Search for the cell housing the specified text and yield its [X, Y] center coordinate. 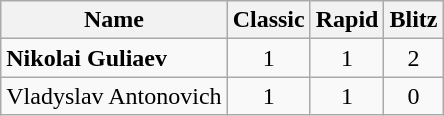
Nikolai Guliaev [114, 58]
Classic [268, 20]
Rapid [347, 20]
Blitz [414, 20]
0 [414, 96]
2 [414, 58]
Vladyslav Antonovich [114, 96]
Name [114, 20]
